Search for the cell housing the specified text and yield its (X, Y) center coordinate. 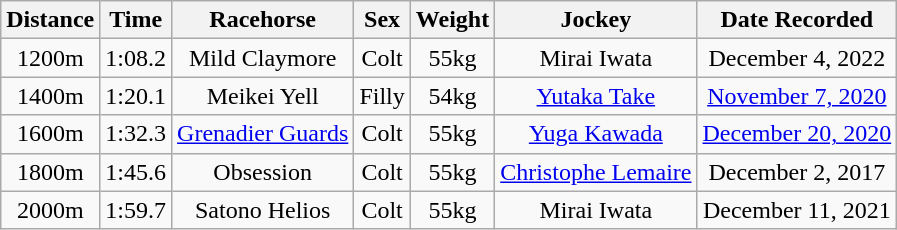
2000m (50, 210)
1:20.1 (136, 96)
December 11, 2021 (797, 210)
Christophe Lemaire (596, 172)
December 2, 2017 (797, 172)
1:45.6 (136, 172)
1400m (50, 96)
Jockey (596, 20)
1600m (50, 134)
Distance (50, 20)
Yuga Kawada (596, 134)
1:59.7 (136, 210)
Satono Helios (263, 210)
Sex (382, 20)
Obsession (263, 172)
Racehorse (263, 20)
54kg (452, 96)
Date Recorded (797, 20)
Meikei Yell (263, 96)
Time (136, 20)
1200m (50, 58)
November 7, 2020 (797, 96)
Filly (382, 96)
December 4, 2022 (797, 58)
Mild Claymore (263, 58)
1:08.2 (136, 58)
Yutaka Take (596, 96)
Weight (452, 20)
1800m (50, 172)
December 20, 2020 (797, 134)
Grenadier Guards (263, 134)
1:32.3 (136, 134)
